Find where the given text appears and provide that cell's center as (X, Y) coordinate. 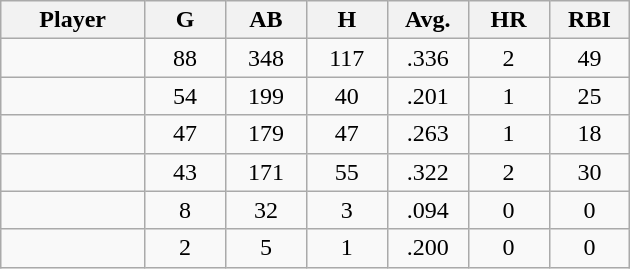
199 (266, 96)
AB (266, 20)
.201 (428, 96)
117 (346, 58)
G (186, 20)
43 (186, 172)
Player (73, 20)
348 (266, 58)
40 (346, 96)
88 (186, 58)
49 (590, 58)
25 (590, 96)
54 (186, 96)
Avg. (428, 20)
.336 (428, 58)
3 (346, 210)
171 (266, 172)
.200 (428, 248)
30 (590, 172)
HR (508, 20)
.263 (428, 134)
55 (346, 172)
8 (186, 210)
5 (266, 248)
H (346, 20)
32 (266, 210)
179 (266, 134)
.094 (428, 210)
18 (590, 134)
RBI (590, 20)
.322 (428, 172)
